Scan for the cell matching the given text and deliver its (X, Y) coordinate at center. 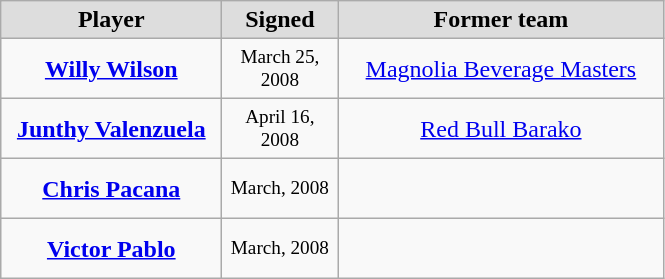
Red Bull Barako (501, 129)
Junthy Valenzuela (112, 129)
March 25, 2008 (280, 69)
Magnolia Beverage Masters (501, 69)
Chris Pacana (112, 189)
Victor Pablo (112, 249)
Former team (501, 20)
Player (112, 20)
Signed (280, 20)
April 16, 2008 (280, 129)
Willy Wilson (112, 69)
